Return (X, Y) of the center of cell containing provided text 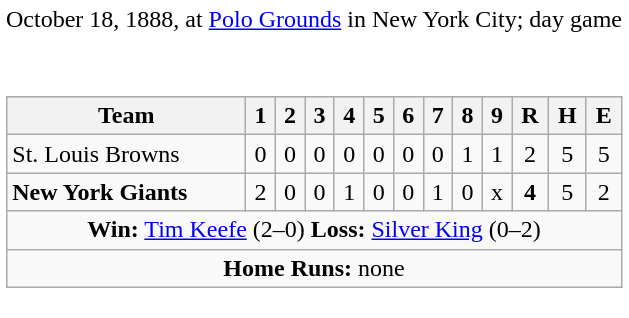
8 (468, 116)
Win: Tim Keefe (2–0) Loss: Silver King (0–2) (314, 230)
R (530, 116)
New York Giants (126, 192)
x (497, 192)
3 (320, 116)
H (567, 116)
9 (497, 116)
E (604, 116)
St. Louis Browns (126, 154)
7 (438, 116)
6 (408, 116)
October 18, 1888, at Polo Grounds in New York City; day game (314, 20)
Home Runs: none (314, 268)
Team (126, 116)
